Output the [x, y] coordinate of the center of the cell containing the given text.  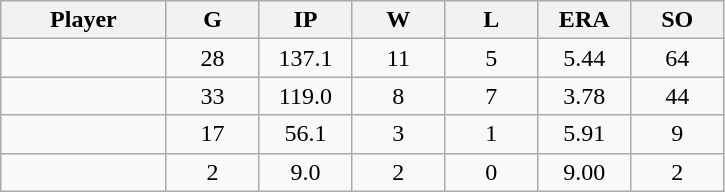
137.1 [306, 58]
SO [678, 20]
5.91 [584, 134]
44 [678, 96]
1 [492, 134]
Player [84, 20]
9.0 [306, 172]
9.00 [584, 172]
7 [492, 96]
28 [212, 58]
W [398, 20]
L [492, 20]
119.0 [306, 96]
ERA [584, 20]
3 [398, 134]
64 [678, 58]
0 [492, 172]
5 [492, 58]
IP [306, 20]
56.1 [306, 134]
33 [212, 96]
17 [212, 134]
G [212, 20]
11 [398, 58]
8 [398, 96]
5.44 [584, 58]
9 [678, 134]
3.78 [584, 96]
